Determine the [X, Y] coordinate at the center of the cell enclosing the given text.  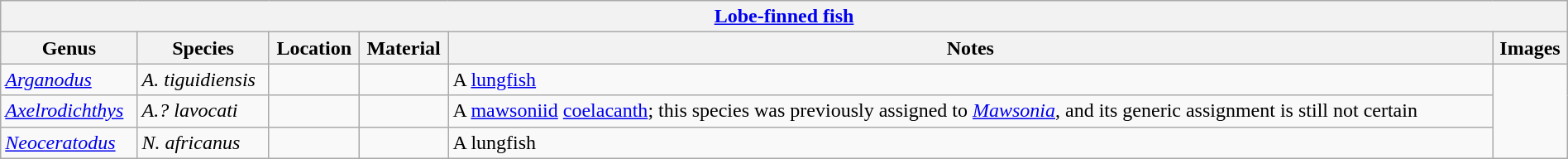
Genus [69, 48]
N. africanus [203, 142]
Material [404, 48]
A.? lavocati [203, 111]
Notes [971, 48]
Location [314, 48]
Axelrodichthys [69, 111]
Arganodus [69, 79]
Images [1530, 48]
Species [203, 48]
Lobe-finned fish [784, 17]
A mawsoniid coelacanth; this species was previously assigned to Mawsonia, and its generic assignment is still not certain [971, 111]
A. tiguidiensis [203, 79]
Neoceratodus [69, 142]
